Determine the [X, Y] coordinate at the center of the cell enclosing the given text.  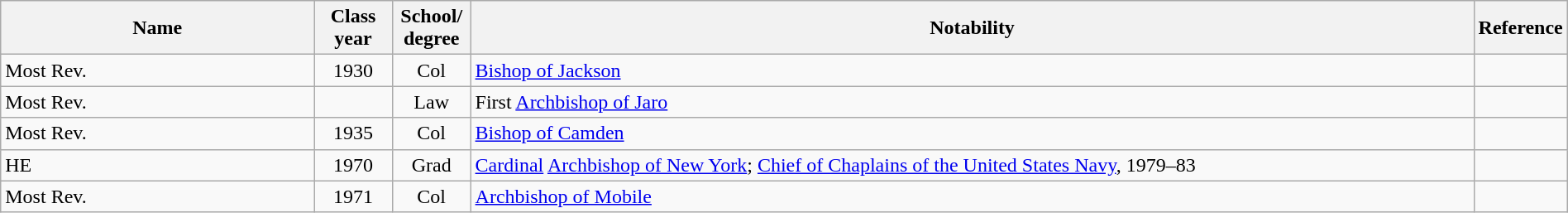
1930 [354, 70]
Reference [1520, 28]
Grad [432, 165]
First Archbishop of Jaro [973, 102]
Notability [973, 28]
Bishop of Camden [973, 133]
Law [432, 102]
HE [157, 165]
1935 [354, 133]
Name [157, 28]
School/degree [432, 28]
Bishop of Jackson [973, 70]
Cardinal Archbishop of New York; Chief of Chaplains of the United States Navy, 1979–83 [973, 165]
1970 [354, 165]
Class year [354, 28]
Archbishop of Mobile [973, 196]
1971 [354, 196]
